Return the (x, y) coordinate for the center point of the cell that contains the specified text.  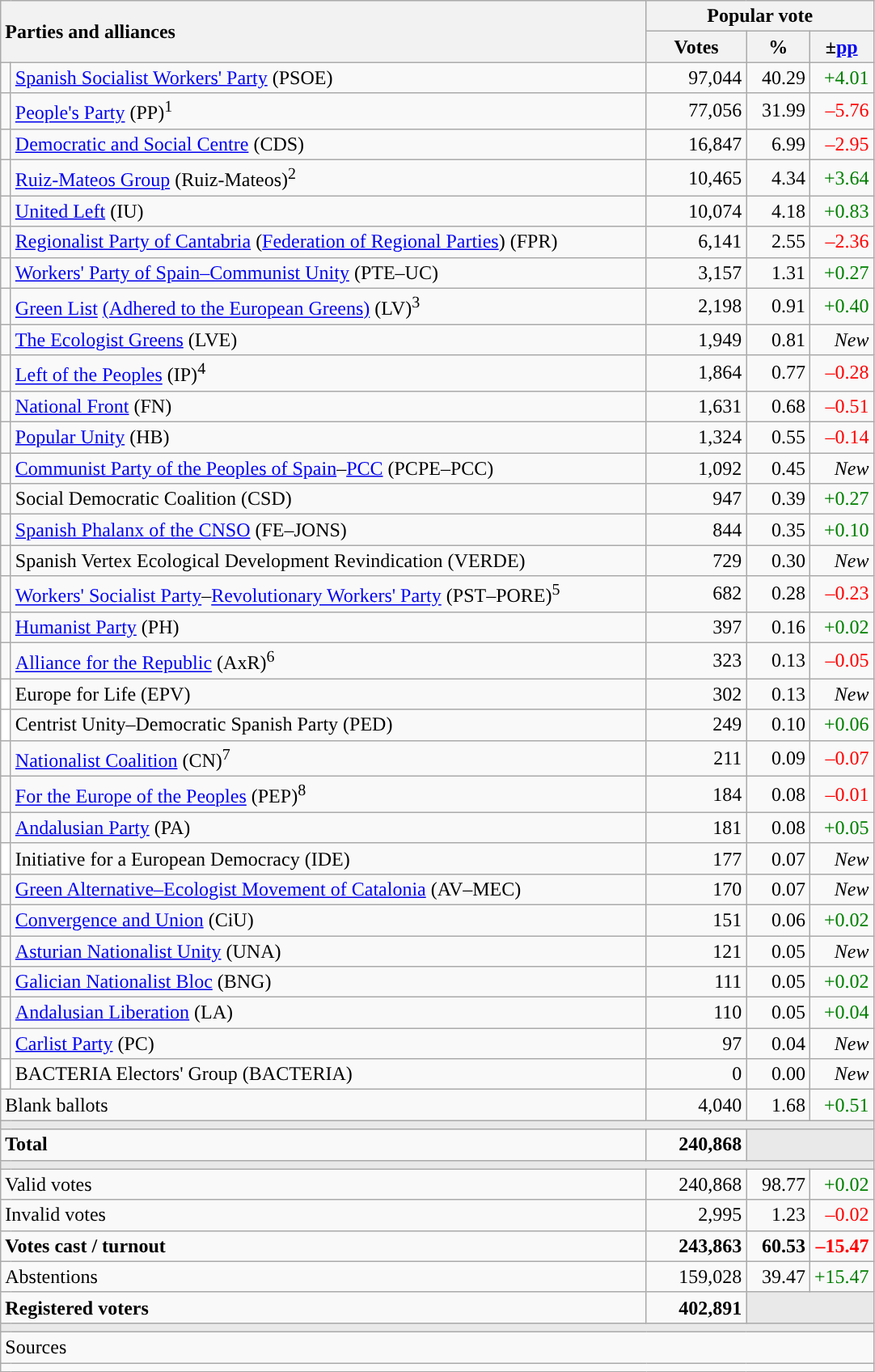
+0.10 (841, 530)
1,631 (696, 406)
Popular vote (760, 16)
170 (696, 889)
Communist Party of the Peoples of Spain–PCC (PCPE–PCC) (328, 468)
Spanish Socialist Workers' Party (PSOE) (328, 78)
0.28 (778, 594)
Andalusian Party (PA) (328, 828)
–0.07 (841, 759)
844 (696, 530)
Democratic and Social Centre (CDS) (328, 144)
0.00 (778, 1074)
729 (696, 561)
Spanish Vertex Ecological Development Revindication (VERDE) (328, 561)
1.31 (778, 273)
–2.95 (841, 144)
±pp (841, 47)
0.35 (778, 530)
+15.47 (841, 1277)
121 (696, 951)
–0.23 (841, 594)
–5.76 (841, 112)
97 (696, 1044)
–0.02 (841, 1215)
Left of the Peoples (IP)4 (328, 374)
0.77 (778, 374)
Convergence and Union (CiU) (328, 920)
Total (323, 1145)
2,995 (696, 1215)
39.47 (778, 1277)
249 (696, 725)
3,157 (696, 273)
302 (696, 694)
% (778, 47)
–0.51 (841, 406)
Spanish Phalanx of the CNSO (FE–JONS) (328, 530)
+0.04 (841, 1013)
–2.36 (841, 242)
110 (696, 1013)
151 (696, 920)
The Ecologist Greens (LVE) (328, 340)
184 (696, 794)
10,465 (696, 178)
1.23 (778, 1215)
Regionalist Party of Cantabria (Federation of Regional Parties) (FPR) (328, 242)
Sources (437, 1347)
1.68 (778, 1105)
16,847 (696, 144)
Social Democratic Coalition (CSD) (328, 499)
0 (696, 1074)
0.45 (778, 468)
For the Europe of the Peoples (PEP)8 (328, 794)
0.09 (778, 759)
682 (696, 594)
4.34 (778, 178)
177 (696, 858)
Green Alternative–Ecologist Movement of Catalonia (AV–MEC) (328, 889)
–0.01 (841, 794)
Registered voters (323, 1307)
+0.05 (841, 828)
31.99 (778, 112)
2,198 (696, 306)
National Front (FN) (328, 406)
Workers' Party of Spain–Communist Unity (PTE–UC) (328, 273)
Popular Unity (HB) (328, 438)
BACTERIA Electors' Group (BACTERIA) (328, 1074)
1,864 (696, 374)
+4.01 (841, 78)
Votes (696, 47)
2.55 (778, 242)
243,863 (696, 1246)
People's Party (PP)1 (328, 112)
Initiative for a European Democracy (IDE) (328, 858)
Galician Nationalist Bloc (BNG) (328, 982)
Ruiz-Mateos Group (Ruiz-Mateos)2 (328, 178)
0.04 (778, 1044)
0.81 (778, 340)
Votes cast / turnout (323, 1246)
Alliance for the Republic (AxR)6 (328, 660)
Blank ballots (323, 1105)
0.39 (778, 499)
0.68 (778, 406)
1,092 (696, 468)
–0.28 (841, 374)
111 (696, 982)
Workers' Socialist Party–Revolutionary Workers' Party (PST–PORE)5 (328, 594)
97,044 (696, 78)
Nationalist Coalition (CN)7 (328, 759)
0.55 (778, 438)
10,074 (696, 211)
4,040 (696, 1105)
Andalusian Liberation (LA) (328, 1013)
0.16 (778, 627)
+3.64 (841, 178)
+0.83 (841, 211)
947 (696, 499)
–0.05 (841, 660)
211 (696, 759)
1,324 (696, 438)
Asturian Nationalist Unity (UNA) (328, 951)
323 (696, 660)
1,949 (696, 340)
Valid votes (323, 1184)
Invalid votes (323, 1215)
0.10 (778, 725)
397 (696, 627)
0.06 (778, 920)
Parties and alliances (323, 32)
6,141 (696, 242)
181 (696, 828)
40.29 (778, 78)
+0.51 (841, 1105)
98.77 (778, 1184)
4.18 (778, 211)
+0.40 (841, 306)
Green List (Adhered to the European Greens) (LV)3 (328, 306)
6.99 (778, 144)
Humanist Party (PH) (328, 627)
77,056 (696, 112)
+0.06 (841, 725)
402,891 (696, 1307)
159,028 (696, 1277)
Centrist Unity–Democratic Spanish Party (PED) (328, 725)
60.53 (778, 1246)
0.91 (778, 306)
0.30 (778, 561)
–15.47 (841, 1246)
Europe for Life (EPV) (328, 694)
Abstentions (323, 1277)
United Left (IU) (328, 211)
Carlist Party (PC) (328, 1044)
–0.14 (841, 438)
